Pinpoint the cell where the given text exists, returning its (x, y) midpoint coordinate. 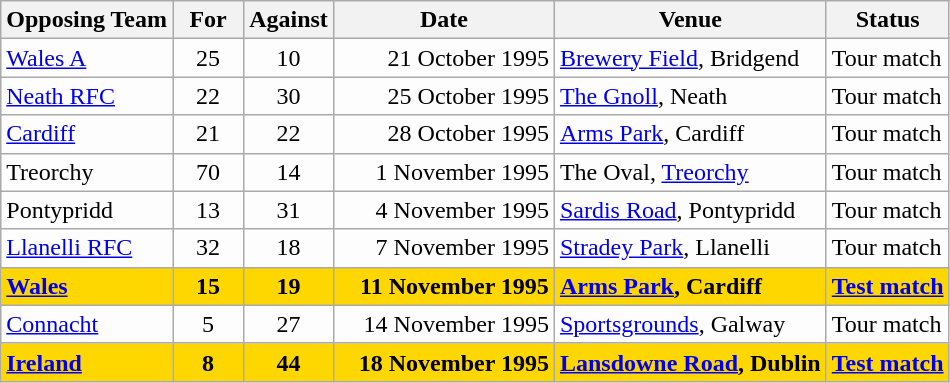
Stradey Park, Llanelli (690, 248)
For (208, 20)
18 November 1995 (444, 362)
Opposing Team (87, 20)
70 (208, 172)
Status (888, 20)
14 (289, 172)
13 (208, 210)
Ireland (87, 362)
Llanelli RFC (87, 248)
28 October 1995 (444, 134)
The Oval, Treorchy (690, 172)
Connacht (87, 324)
25 October 1995 (444, 96)
18 (289, 248)
Venue (690, 20)
21 (208, 134)
Wales A (87, 58)
Against (289, 20)
25 (208, 58)
8 (208, 362)
Brewery Field, Bridgend (690, 58)
Cardiff (87, 134)
30 (289, 96)
21 October 1995 (444, 58)
Date (444, 20)
The Gnoll, Neath (690, 96)
Wales (87, 286)
Lansdowne Road, Dublin (690, 362)
Neath RFC (87, 96)
5 (208, 324)
44 (289, 362)
19 (289, 286)
1 November 1995 (444, 172)
31 (289, 210)
32 (208, 248)
15 (208, 286)
Treorchy (87, 172)
14 November 1995 (444, 324)
27 (289, 324)
Sportsgrounds, Galway (690, 324)
4 November 1995 (444, 210)
10 (289, 58)
11 November 1995 (444, 286)
Sardis Road, Pontypridd (690, 210)
7 November 1995 (444, 248)
Pontypridd (87, 210)
